Search for the cell housing the specified text and yield its [x, y] center coordinate. 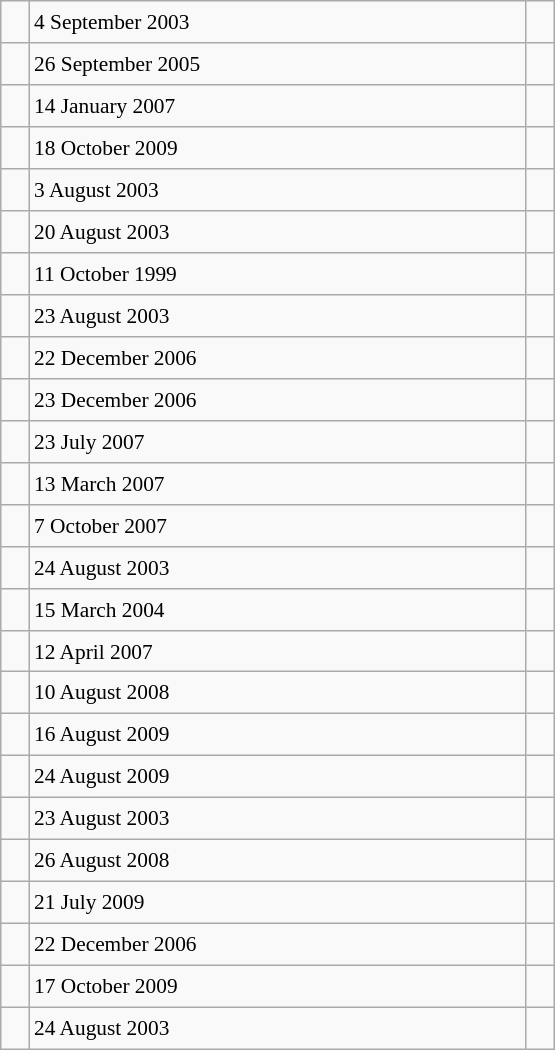
14 January 2007 [278, 106]
15 March 2004 [278, 609]
12 April 2007 [278, 651]
26 September 2005 [278, 64]
20 August 2003 [278, 232]
4 September 2003 [278, 22]
16 August 2009 [278, 735]
21 July 2009 [278, 903]
18 October 2009 [278, 148]
11 October 1999 [278, 274]
13 March 2007 [278, 483]
7 October 2007 [278, 525]
17 October 2009 [278, 986]
3 August 2003 [278, 190]
23 July 2007 [278, 441]
23 December 2006 [278, 399]
10 August 2008 [278, 693]
24 August 2009 [278, 777]
26 August 2008 [278, 861]
